For the text-containing cell, return its midpoint in [X, Y] coordinate format. 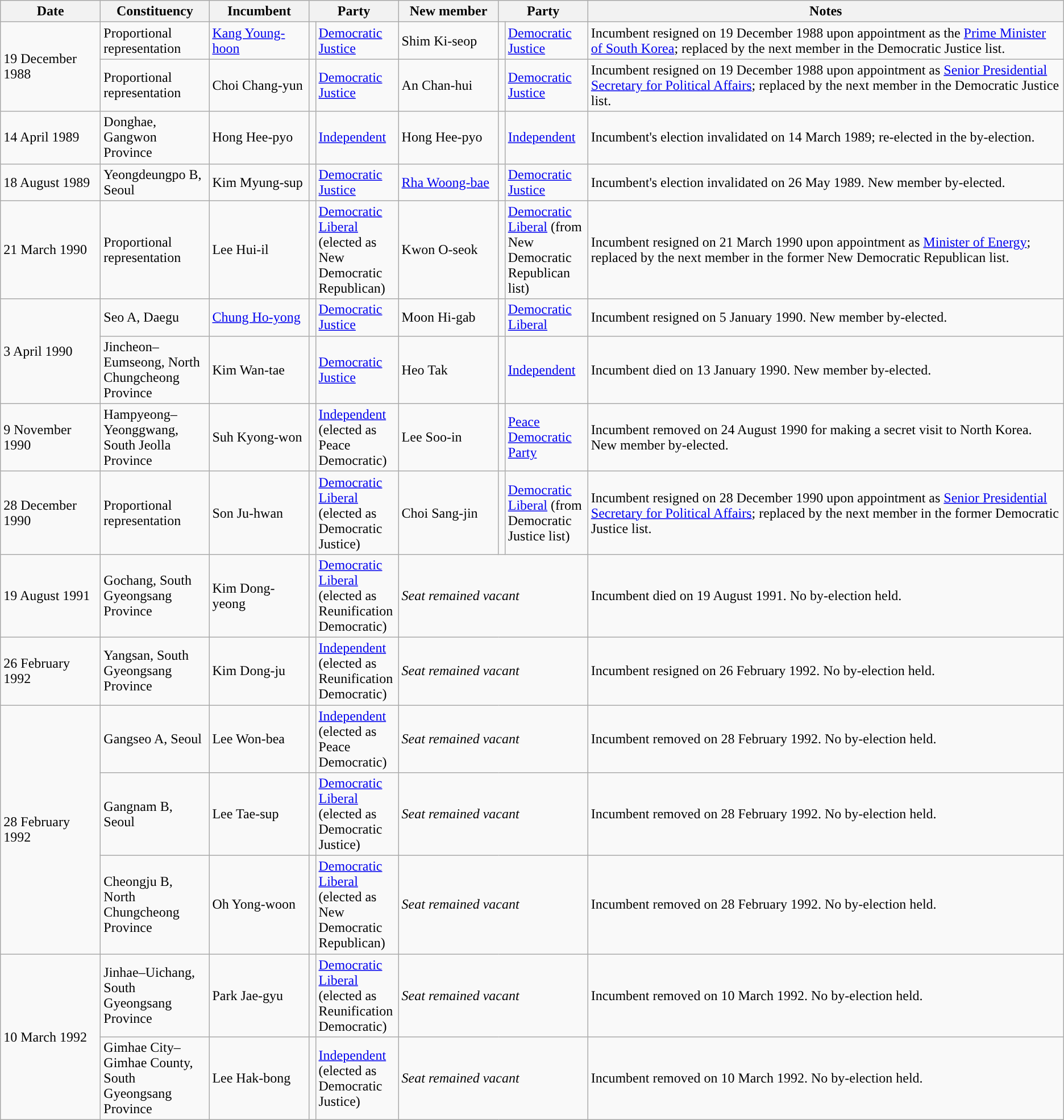
Lee Hak-bong [259, 1079]
Lee Tae-sup [259, 814]
Constituency [155, 11]
Jincheon–Eumseong, North Chungcheong Province [155, 369]
19 August 1991 [51, 596]
28 February 1992 [51, 829]
Choi Chang-yun [259, 85]
Hampyeong–Yeonggwang, South Jeolla Province [155, 438]
Incumbent died on 19 August 1991. No by-election held. [825, 596]
Yangsan, South Gyeongsang Province [155, 671]
18 August 1989 [51, 182]
21 March 1990 [51, 250]
Moon Hi-gab [448, 317]
Yeongdeungpo B, Seoul [155, 182]
Kwon O-seok [448, 250]
Gochang, South Gyeongsang Province [155, 596]
Lee Won-bea [259, 739]
Gangnam B, Seoul [155, 814]
Kim Wan-tae [259, 369]
10 March 1992 [51, 1037]
Date [51, 11]
9 November 1990 [51, 438]
Rha Woong-bae [448, 182]
Notes [825, 11]
Kim Dong-yeong [259, 596]
Gimhae City–Gimhae County, South Gyeongsang Province [155, 1079]
Independent (elected as Democratic Justice) [357, 1079]
An Chan-hui [448, 85]
Incumbent's election invalidated on 26 May 1989. New member by-elected. [825, 182]
Park Jae-gyu [259, 996]
Kang Young-hoon [259, 41]
New member [448, 11]
Incumbent's election invalidated on 14 March 1989; re-elected in the by-election. [825, 138]
Peace Democratic Party [546, 438]
Kim Myung-sup [259, 182]
Democratic Liberal (from New Democratic Republican list) [546, 250]
Son Ju-hwan [259, 513]
Democratic Liberal (from Democratic Justice list) [546, 513]
Incumbent resigned on 5 January 1990. New member by-elected. [825, 317]
26 February 1992 [51, 671]
Incumbent [259, 11]
3 April 1990 [51, 351]
Seo A, Daegu [155, 317]
Heo Tak [448, 369]
Gangseo A, Seoul [155, 739]
Choi Sang-jin [448, 513]
Lee Hui-il [259, 250]
Incumbent died on 13 January 1990. New member by-elected. [825, 369]
Incumbent resigned on 21 March 1990 upon appointment as Minister of Energy; replaced by the next member in the former New Democratic Republican list. [825, 250]
Donghae, Gangwon Province [155, 138]
Incumbent removed on 24 August 1990 for making a secret visit to North Korea. New member by-elected. [825, 438]
Cheongju B, North Chungcheong Province [155, 905]
14 April 1989 [51, 138]
Chung Ho-yong [259, 317]
Independent (elected as Reunification Democratic) [357, 671]
Kim Dong-ju [259, 671]
Oh Yong-woon [259, 905]
28 December 1990 [51, 513]
Suh Kyong-won [259, 438]
Incumbent resigned on 26 February 1992. No by-election held. [825, 671]
Jinhae–Uichang, South Gyeongsang Province [155, 996]
19 December 1988 [51, 67]
Shim Ki-seop [448, 41]
Democratic Liberal [546, 317]
Lee Soo-in [448, 438]
